Return the [x, y] coordinate for the center point of the cell that contains the specified text.  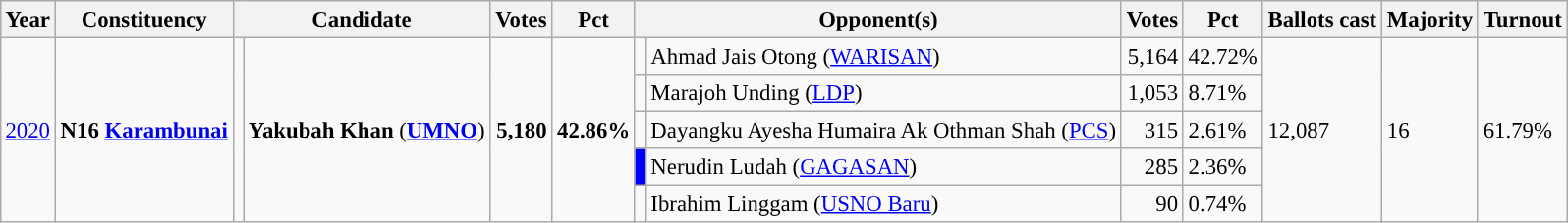
8.71% [1222, 93]
5,180 [521, 130]
315 [1151, 131]
Marajoh Unding (LDP) [883, 93]
N16 Karambunai [143, 130]
16 [1429, 130]
0.74% [1222, 204]
12,087 [1322, 130]
Turnout [1523, 20]
5,164 [1151, 56]
Year [28, 20]
Majority [1429, 20]
Dayangku Ayesha Humaira Ak Othman Shah (PCS) [883, 131]
42.86% [593, 130]
Ibrahim Linggam (USNO Baru) [883, 204]
Constituency [143, 20]
2.61% [1222, 131]
42.72% [1222, 56]
90 [1151, 204]
1,053 [1151, 93]
Yakubah Khan (UMNO) [367, 130]
285 [1151, 167]
2.36% [1222, 167]
Nerudin Ludah (GAGASAN) [883, 167]
Opponent(s) [878, 20]
Ahmad Jais Otong (WARISAN) [883, 56]
Ballots cast [1322, 20]
2020 [28, 130]
Candidate [362, 20]
61.79% [1523, 130]
